Detect which cell encompasses the target text, then output its (X, Y) center coordinate. 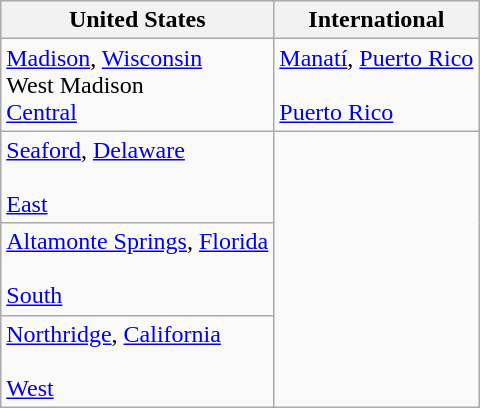
Manatí, Puerto RicoPuerto Rico (376, 85)
Altamonte Springs, FloridaSouth (138, 269)
Seaford, DelawareEast (138, 177)
Northridge, CaliforniaWest (138, 361)
Madison, WisconsinWest MadisonCentral (138, 85)
United States (138, 20)
International (376, 20)
